Output the [X, Y] coordinate of the center of the cell containing the given text.  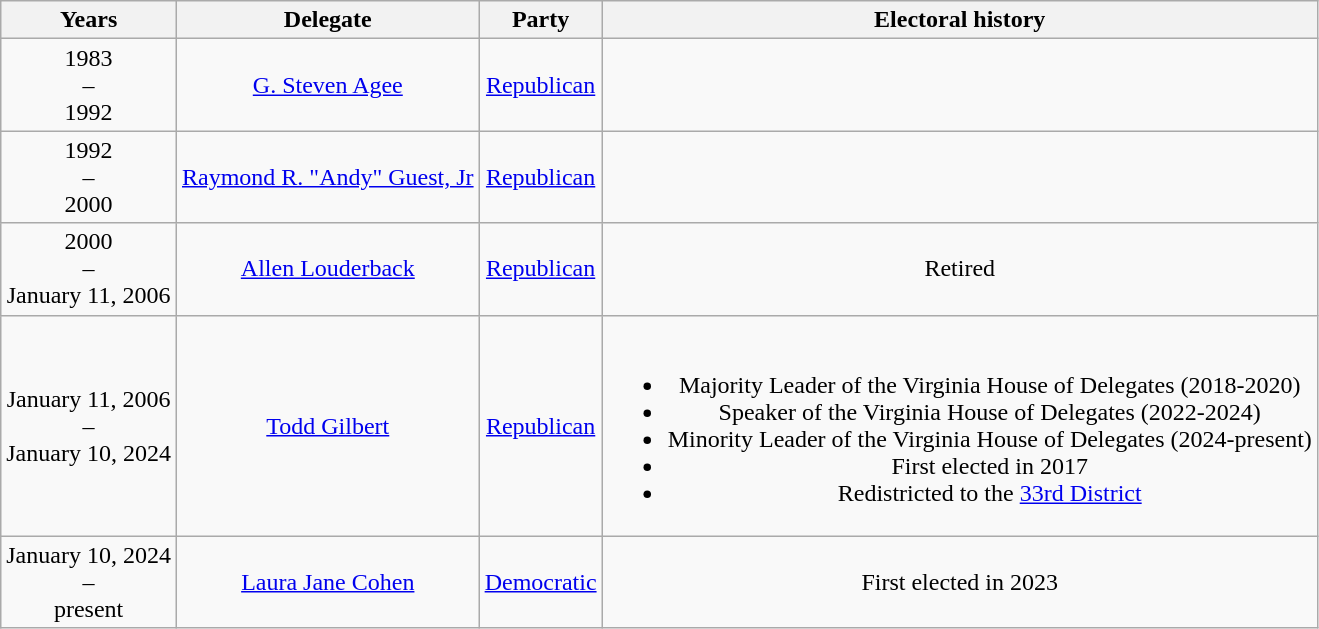
Democratic [540, 582]
Electoral history [960, 20]
1992–2000 [89, 177]
First elected in 2023 [960, 582]
Todd Gilbert [328, 426]
Retired [960, 269]
Delegate [328, 20]
Allen Louderback [328, 269]
Laura Jane Cohen [328, 582]
January 11, 2006–January 10, 2024 [89, 426]
G. Steven Agee [328, 85]
Years [89, 20]
January 10, 2024–present [89, 582]
Party [540, 20]
Raymond R. "Andy" Guest, Jr [328, 177]
1983–1992 [89, 85]
2000–January 11, 2006 [89, 269]
